Find where the given text appears and provide that cell's center as (X, Y) coordinate. 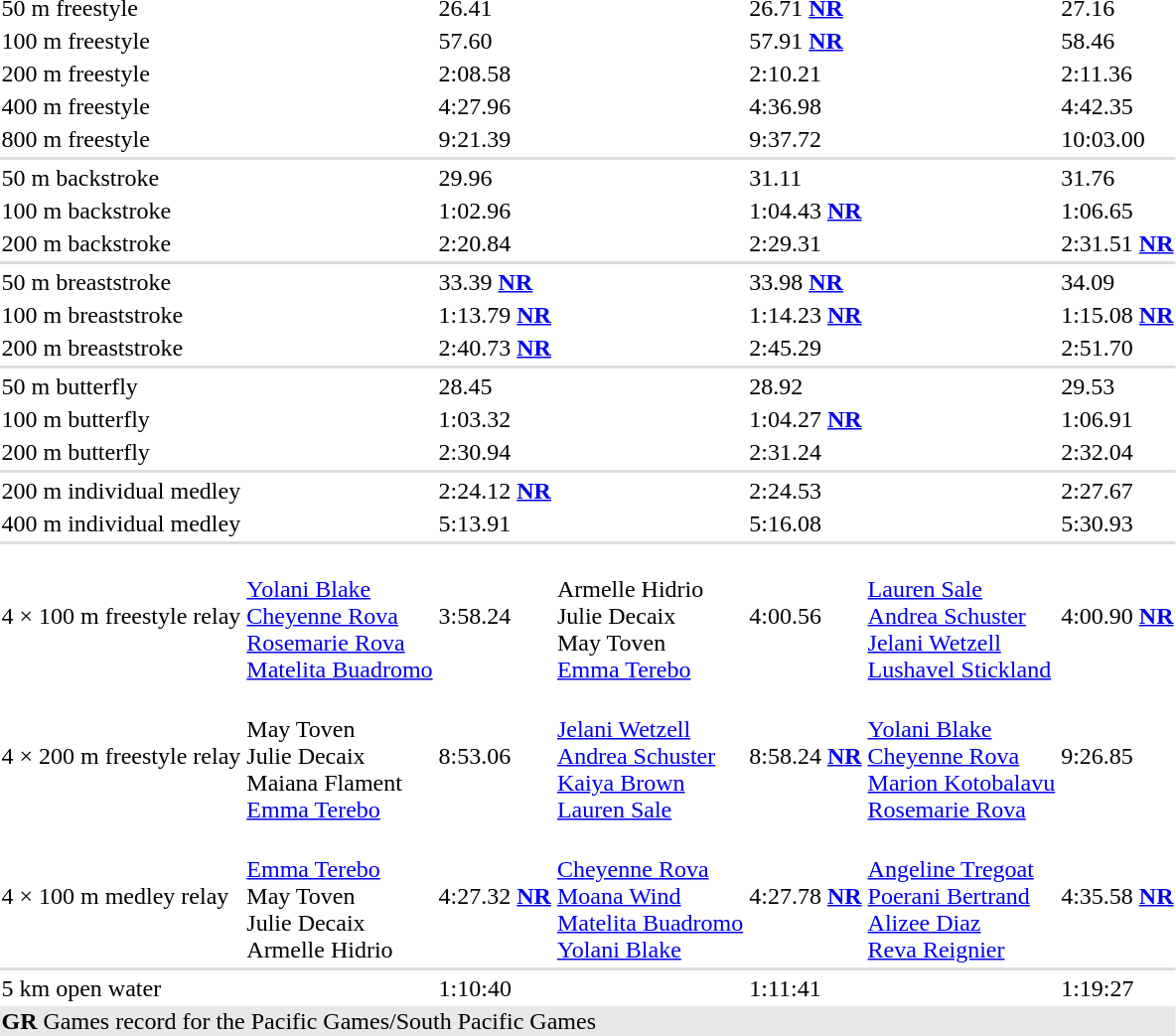
4:42.35 (1117, 106)
2:27.67 (1117, 491)
4:27.32 NR (495, 896)
5:13.91 (495, 523)
50 m backstroke (121, 178)
31.76 (1117, 178)
2:40.73 NR (495, 348)
Cheyenne RovaMoana WindMatelita BuadromoYolani Blake (650, 896)
1:19:27 (1117, 988)
1:15.08 NR (1117, 315)
9:26.85 (1117, 756)
28.45 (495, 386)
4:00.90 NR (1117, 616)
33.39 NR (495, 282)
9:37.72 (806, 139)
2:31.51 NR (1117, 243)
34.09 (1117, 282)
200 m individual medley (121, 491)
2:32.04 (1117, 452)
100 m butterfly (121, 419)
29.53 (1117, 386)
4:27.96 (495, 106)
58.46 (1117, 41)
2:11.36 (1117, 74)
9:21.39 (495, 139)
200 m breaststroke (121, 348)
2:29.31 (806, 243)
2:24.53 (806, 491)
57.91 NR (806, 41)
1:04.27 NR (806, 419)
4:00.56 (806, 616)
800 m freestyle (121, 139)
5 km open water (121, 988)
4:27.78 NR (806, 896)
1:14.23 NR (806, 315)
2:51.70 (1117, 348)
1:02.96 (495, 211)
8:58.24 NR (806, 756)
4 × 100 m freestyle relay (121, 616)
4:36.98 (806, 106)
50 m butterfly (121, 386)
2:10.21 (806, 74)
1:10:40 (495, 988)
Angeline TregoatPoerani BertrandAlizee DiazReva Reignier (961, 896)
Jelani WetzellAndrea SchusterKaiya BrownLauren Sale (650, 756)
2:08.58 (495, 74)
Lauren SaleAndrea SchusterJelani WetzellLushavel Stickland (961, 616)
5:16.08 (806, 523)
1:03.32 (495, 419)
57.60 (495, 41)
200 m butterfly (121, 452)
May TovenJulie DecaixMaiana FlamentEmma Terebo (340, 756)
Yolani BlakeCheyenne RovaRosemarie RovaMatelita Buadromo (340, 616)
2:24.12 NR (495, 491)
1:06.91 (1117, 419)
GR Games record for the Pacific Games/South Pacific Games (588, 1021)
5:30.93 (1117, 523)
200 m freestyle (121, 74)
100 m backstroke (121, 211)
33.98 NR (806, 282)
400 m freestyle (121, 106)
2:20.84 (495, 243)
200 m backstroke (121, 243)
8:53.06 (495, 756)
4:35.58 NR (1117, 896)
10:03.00 (1117, 139)
2:31.24 (806, 452)
1:11:41 (806, 988)
100 m breaststroke (121, 315)
31.11 (806, 178)
4 × 200 m freestyle relay (121, 756)
1:13.79 NR (495, 315)
2:30.94 (495, 452)
4 × 100 m medley relay (121, 896)
Yolani BlakeCheyenne RovaMarion KotobalavuRosemarie Rova (961, 756)
1:06.65 (1117, 211)
28.92 (806, 386)
Armelle HidrioJulie DecaixMay TovenEmma Terebo (650, 616)
Emma TereboMay TovenJulie DecaixArmelle Hidrio (340, 896)
1:04.43 NR (806, 211)
400 m individual medley (121, 523)
50 m breaststroke (121, 282)
100 m freestyle (121, 41)
2:45.29 (806, 348)
3:58.24 (495, 616)
29.96 (495, 178)
